Detect which cell encompasses the target text, then output its (x, y) center coordinate. 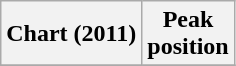
Peak position (188, 34)
Chart (2011) (72, 34)
